Identify which cell holds the provided text, then report its (X, Y) central coordinate. 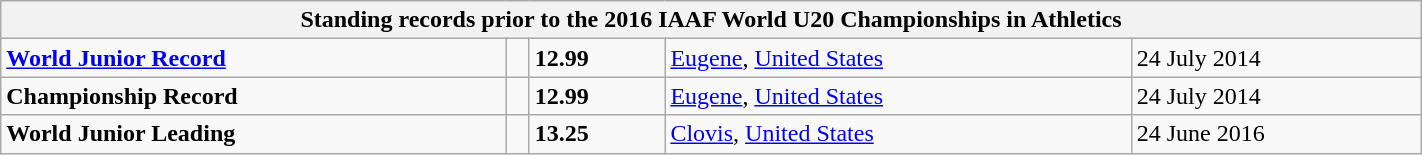
Championship Record (254, 96)
Clovis, United States (898, 134)
13.25 (597, 134)
World Junior Record (254, 58)
24 June 2016 (1276, 134)
World Junior Leading (254, 134)
Standing records prior to the 2016 IAAF World U20 Championships in Athletics (711, 20)
